Search for the cell housing the specified text and yield its (X, Y) center coordinate. 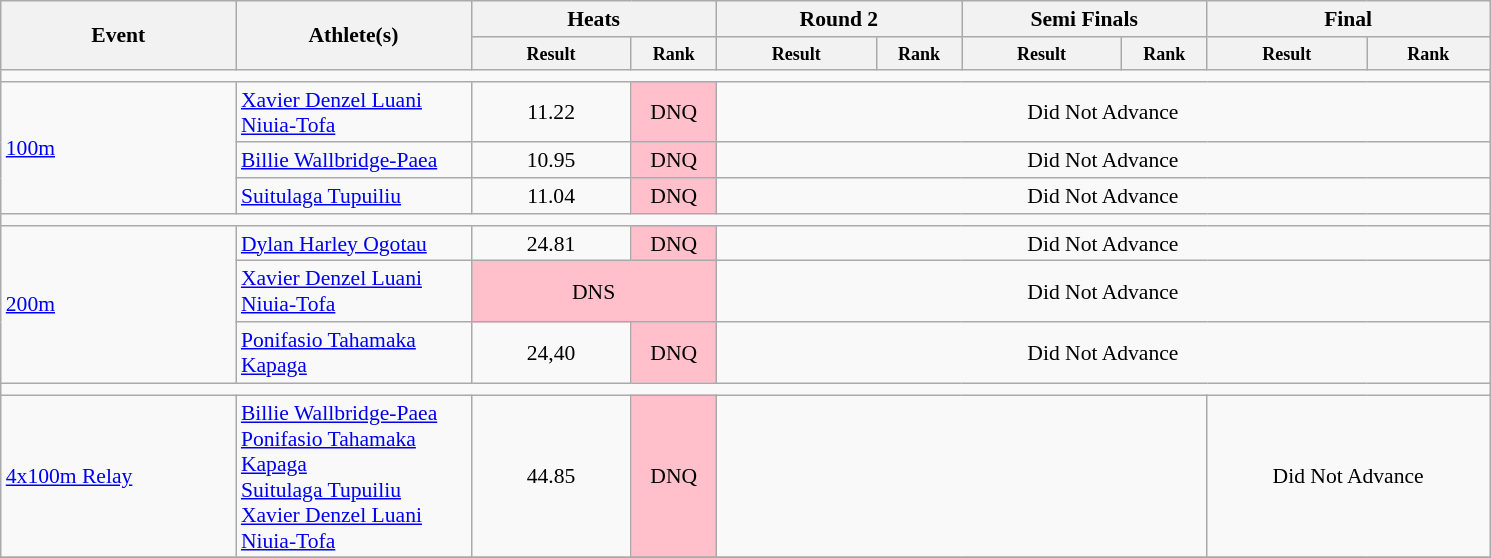
Event (118, 36)
100m (118, 148)
Suitulaga Tupuiliu (354, 196)
DNS (594, 292)
Dylan Harley Ogotau (354, 244)
Round 2 (838, 19)
11.22 (551, 112)
11.04 (551, 196)
Billie Wallbridge-PaeaPonifasio Tahamaka KapagaSuitulaga TupuiliuXavier Denzel Luani Niuia-Tofa (354, 476)
Semi Finals (1084, 19)
Heats (594, 19)
4x100m Relay (118, 476)
200m (118, 305)
44.85 (551, 476)
Ponifasio Tahamaka Kapaga (354, 352)
10.95 (551, 161)
Athlete(s) (354, 36)
24,40 (551, 352)
Final (1348, 19)
24.81 (551, 244)
Billie Wallbridge-Paea (354, 161)
